Provide the (X, Y) coordinate of the cell's center where the given text is located.  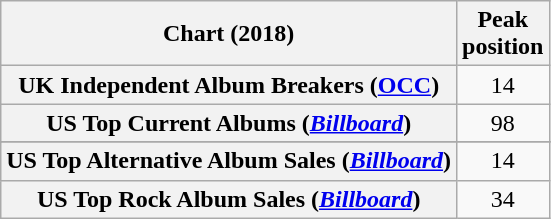
34 (503, 199)
Peakposition (503, 34)
98 (503, 123)
US Top Alternative Album Sales (Billboard) (229, 161)
US Top Current Albums (Billboard) (229, 123)
UK Independent Album Breakers (OCC) (229, 85)
US Top Rock Album Sales (Billboard) (229, 199)
Chart (2018) (229, 34)
